For the text-containing cell, return its midpoint in (X, Y) coordinate format. 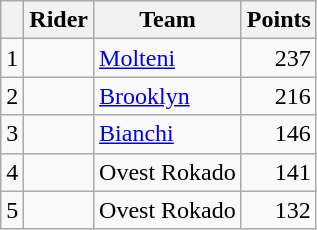
5 (12, 210)
Team (168, 20)
3 (12, 134)
1 (12, 58)
Bianchi (168, 134)
132 (278, 210)
141 (278, 172)
146 (278, 134)
4 (12, 172)
Brooklyn (168, 96)
Points (278, 20)
237 (278, 58)
2 (12, 96)
Rider (59, 20)
Molteni (168, 58)
216 (278, 96)
